Pinpoint the cell where the given text exists, returning its (x, y) midpoint coordinate. 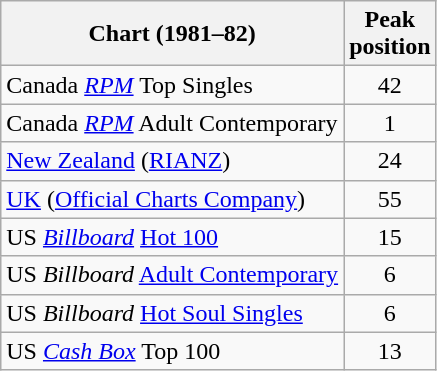
Chart (1981–82) (172, 34)
15 (390, 237)
1 (390, 123)
42 (390, 85)
Canada RPM Adult Contemporary (172, 123)
Canada RPM Top Singles (172, 85)
US Cash Box Top 100 (172, 351)
55 (390, 199)
New Zealand (RIANZ) (172, 161)
Peakposition (390, 34)
UK (Official Charts Company) (172, 199)
24 (390, 161)
US Billboard Hot Soul Singles (172, 313)
US Billboard Adult Contemporary (172, 275)
US Billboard Hot 100 (172, 237)
13 (390, 351)
